Detect which cell encompasses the target text, then output its (X, Y) center coordinate. 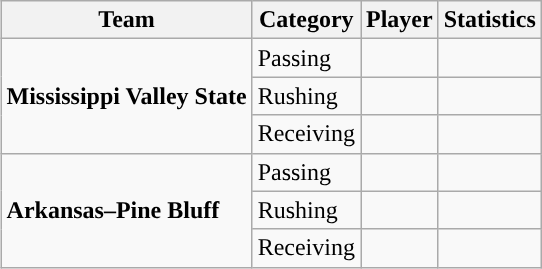
Team (126, 20)
Player (399, 20)
Mississippi Valley State (126, 96)
Category (306, 20)
Arkansas–Pine Bluff (126, 210)
Statistics (490, 20)
